Extract the [x, y] coordinate from the center of the cell holding the provided text.  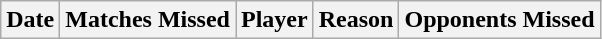
Player [275, 20]
Opponents Missed [500, 20]
Matches Missed [148, 20]
Date [30, 20]
Reason [356, 20]
